For the text-containing cell, return its midpoint in [x, y] coordinate format. 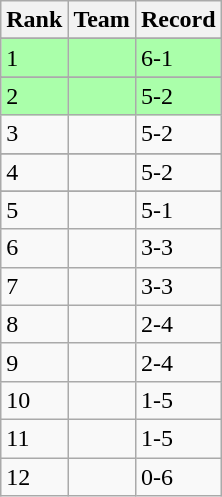
6-1 [178, 58]
5 [34, 210]
8 [34, 324]
Team [102, 20]
Rank [34, 20]
3 [34, 134]
7 [34, 286]
11 [34, 438]
9 [34, 362]
2 [34, 96]
12 [34, 477]
10 [34, 400]
5-1 [178, 210]
Record [178, 20]
1 [34, 58]
0-6 [178, 477]
6 [34, 248]
4 [34, 172]
